Extract the [x, y] coordinate from the center of the cell holding the provided text.  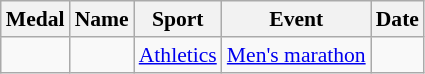
Athletics [178, 55]
Medal [36, 19]
Event [296, 19]
Name [102, 19]
Sport [178, 19]
Men's marathon [296, 55]
Date [398, 19]
